Search for the cell housing the specified text and yield its [x, y] center coordinate. 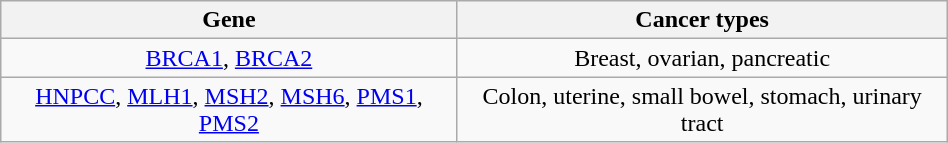
Breast, ovarian, pancreatic [702, 58]
Cancer types [702, 20]
Gene [229, 20]
HNPCC, MLH1, MSH2, MSH6, PMS1, PMS2 [229, 110]
BRCA1, BRCA2 [229, 58]
Colon, uterine, small bowel, stomach, urinary tract [702, 110]
